Search for the cell housing the specified text and yield its (X, Y) center coordinate. 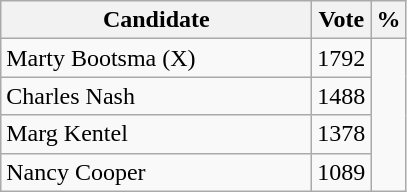
1792 (342, 58)
Vote (342, 20)
1089 (342, 172)
Marg Kentel (156, 134)
% (388, 20)
Charles Nash (156, 96)
Candidate (156, 20)
1488 (342, 96)
1378 (342, 134)
Nancy Cooper (156, 172)
Marty Bootsma (X) (156, 58)
